Return (x, y) of the center of cell containing provided text 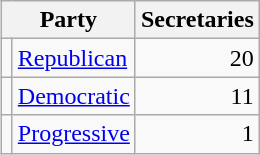
1 (197, 134)
20 (197, 58)
11 (197, 96)
Secretaries (197, 20)
Progressive (74, 134)
Democratic (74, 96)
Party (68, 20)
Republican (74, 58)
